Locate the cell with the specified text and output its (x, y) center coordinate. 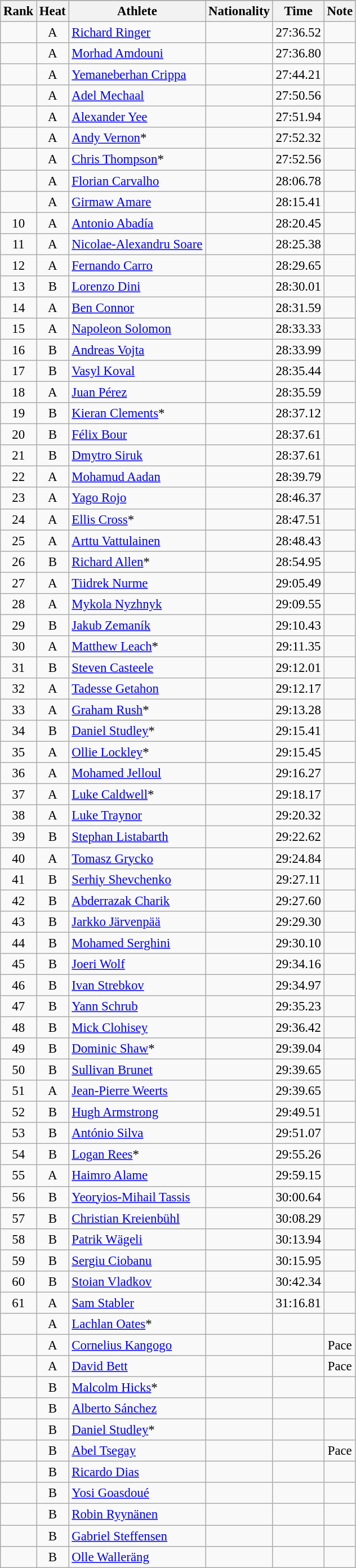
44 (19, 943)
60 (19, 1282)
27 (19, 583)
29:35.23 (299, 1006)
Robin Ryynänen (137, 1514)
24 (19, 519)
Ricardo Dias (137, 1472)
29:34.97 (299, 985)
Athlete (137, 11)
Juan Pérez (137, 393)
29:20.32 (299, 816)
28:35.59 (299, 393)
Mohamud Aadan (137, 477)
29:15.45 (299, 752)
27:36.80 (299, 54)
Haimro Alame (137, 1176)
Antonio Abadía (137, 223)
32 (19, 689)
28:33.99 (299, 350)
28:37.12 (299, 413)
29:05.49 (299, 583)
28:35.44 (299, 371)
Richard Ringer (137, 33)
Napoleon Solomon (137, 329)
Note (340, 11)
Yosi Goasdoué (137, 1493)
28:33.33 (299, 329)
28:20.45 (299, 223)
Tiidrek Nurme (137, 583)
17 (19, 371)
50 (19, 1070)
29:11.35 (299, 647)
30:42.34 (299, 1282)
27:51.94 (299, 117)
34 (19, 731)
Serhiy Shevchenko (137, 879)
Malcolm Hicks* (137, 1388)
33 (19, 710)
52 (19, 1112)
Chris Thompson* (137, 159)
Ollie Lockley* (137, 752)
Dominic Shaw* (137, 1049)
Vasyl Koval (137, 371)
Florian Carvalho (137, 181)
27:36.52 (299, 33)
29:16.27 (299, 773)
21 (19, 456)
30:08.29 (299, 1218)
Kieran Clements* (137, 413)
António Silva (137, 1133)
28:47.51 (299, 519)
Gabriel Steffensen (137, 1536)
Alexander Yee (137, 117)
Dmytro Siruk (137, 456)
27:50.56 (299, 96)
29:12.17 (299, 689)
40 (19, 858)
29 (19, 625)
53 (19, 1133)
Mykola Nyzhnyk (137, 604)
28:48.43 (299, 541)
Fernando Carro (137, 265)
Yemaneberhan Crippa (137, 75)
29:59.15 (299, 1176)
41 (19, 879)
Yann Schrub (137, 1006)
Jakub Zemaník (137, 625)
29:36.42 (299, 1027)
29:10.43 (299, 625)
28:54.95 (299, 562)
28:30.01 (299, 287)
29:39.04 (299, 1049)
59 (19, 1260)
30:13.94 (299, 1239)
36 (19, 773)
14 (19, 308)
Luke Traynor (137, 816)
49 (19, 1049)
43 (19, 921)
29:13.28 (299, 710)
30:15.95 (299, 1260)
Andy Vernon* (137, 138)
29:27.11 (299, 879)
Yeoryios-Mihail Tassis (137, 1197)
Nicolae-Alexandru Soare (137, 244)
Hugh Armstrong (137, 1112)
23 (19, 498)
Jarkko Järvenpää (137, 921)
Logan Rees* (137, 1155)
29:34.16 (299, 964)
Sergiu Ciobanu (137, 1260)
18 (19, 393)
56 (19, 1197)
29:55.26 (299, 1155)
Christian Kreienbühl (137, 1218)
Sullivan Brunet (137, 1070)
Morhad Amdouni (137, 54)
Sam Stabler (137, 1303)
28:25.38 (299, 244)
10 (19, 223)
27:52.32 (299, 138)
Luke Caldwell* (137, 795)
29:27.60 (299, 901)
38 (19, 816)
Lorenzo Dini (137, 287)
29:22.62 (299, 837)
Arttu Vattulainen (137, 541)
Rank (19, 11)
46 (19, 985)
Girmaw Amare (137, 202)
Stoian Vladkov (137, 1282)
30:00.64 (299, 1197)
31:16.81 (299, 1303)
22 (19, 477)
Yago Rojo (137, 498)
35 (19, 752)
27:44.21 (299, 75)
Mohamed Jelloul (137, 773)
Félix Bour (137, 435)
45 (19, 964)
Steven Casteele (137, 667)
29:12.01 (299, 667)
Mick Clohisey (137, 1027)
Adel Mechaal (137, 96)
Olle Walleräng (137, 1557)
42 (19, 901)
Matthew Leach* (137, 647)
19 (19, 413)
47 (19, 1006)
Tadesse Getahon (137, 689)
Alberto Sánchez (137, 1409)
16 (19, 350)
30 (19, 647)
Abel Tsegay (137, 1451)
Jean-Pierre Weerts (137, 1091)
Patrik Wägeli (137, 1239)
Graham Rush* (137, 710)
Mohamed Serghini (137, 943)
29:51.07 (299, 1133)
12 (19, 265)
55 (19, 1176)
David Bett (137, 1366)
Nationality (239, 11)
37 (19, 795)
Time (299, 11)
Richard Allen* (137, 562)
29:15.41 (299, 731)
29:18.17 (299, 795)
26 (19, 562)
58 (19, 1239)
Ivan Strebkov (137, 985)
29:24.84 (299, 858)
Joeri Wolf (137, 964)
54 (19, 1155)
15 (19, 329)
Ellis Cross* (137, 519)
51 (19, 1091)
25 (19, 541)
Lachlan Oates* (137, 1324)
27:52.56 (299, 159)
31 (19, 667)
28:39.79 (299, 477)
Ben Connor (137, 308)
20 (19, 435)
39 (19, 837)
Stephan Listabarth (137, 837)
28:15.41 (299, 202)
28:46.37 (299, 498)
29:49.51 (299, 1112)
29:29.30 (299, 921)
11 (19, 244)
Tomasz Grycko (137, 858)
28 (19, 604)
61 (19, 1303)
29:30.10 (299, 943)
28:29.65 (299, 265)
Abderrazak Charik (137, 901)
Heat (53, 11)
Cornelius Kangogo (137, 1345)
28:06.78 (299, 181)
29:09.55 (299, 604)
57 (19, 1218)
28:31.59 (299, 308)
Andreas Vojta (137, 350)
48 (19, 1027)
13 (19, 287)
